Return the [x, y] coordinate for the center point of the cell that contains the specified text.  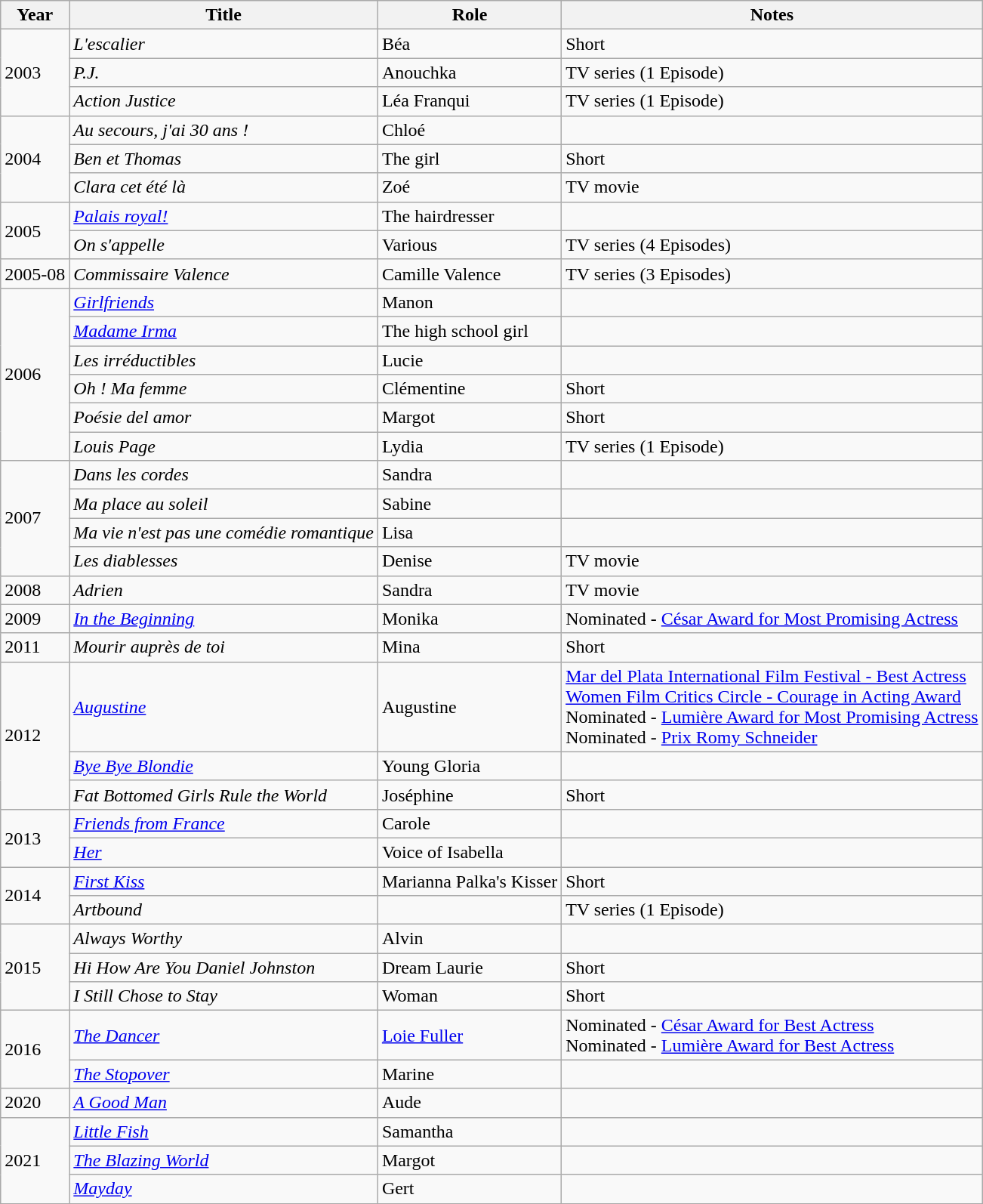
Nominated - César Award for Most Promising Actress [772, 619]
Girlfriends [223, 302]
Madame Irma [223, 331]
First Kiss [223, 881]
Clémentine [470, 389]
The Dancer [223, 1035]
Monika [470, 619]
P.J. [223, 73]
Various [470, 245]
Always Worthy [223, 939]
Woman [470, 996]
2015 [35, 968]
Role [470, 15]
2013 [35, 838]
Alvin [470, 939]
Carole [470, 823]
2008 [35, 590]
Her [223, 852]
Nominated - César Award for Best ActressNominated - Lumière Award for Best Actress [772, 1035]
2006 [35, 374]
2009 [35, 619]
The high school girl [470, 331]
Loie Fuller [470, 1035]
Sabine [470, 504]
Denise [470, 561]
Anouchka [470, 73]
Dream Laurie [470, 968]
Aude [470, 1103]
Mourir auprès de toi [223, 647]
Marine [470, 1074]
Adrien [223, 590]
2014 [35, 896]
2004 [35, 159]
L'escalier [223, 44]
Manon [470, 302]
Ma place au soleil [223, 504]
2012 [35, 736]
Ma vie n'est pas une comédie romantique [223, 533]
2005 [35, 230]
The girl [470, 159]
Fat Bottomed Girls Rule the World [223, 795]
The Blazing World [223, 1160]
A Good Man [223, 1103]
Louis Page [223, 446]
Oh ! Ma femme [223, 389]
Gert [470, 1189]
Marianna Palka's Kisser [470, 881]
Zoé [470, 187]
Friends from France [223, 823]
Bye Bye Blondie [223, 766]
The hairdresser [470, 216]
Les irréductibles [223, 360]
Ben et Thomas [223, 159]
In the Beginning [223, 619]
Les diablesses [223, 561]
Chloé [470, 130]
Title [223, 15]
Hi How Are You Daniel Johnston [223, 968]
Lucie [470, 360]
Notes [772, 15]
Léa Franqui [470, 101]
TV series (3 Episodes) [772, 273]
2020 [35, 1103]
2003 [35, 73]
Mina [470, 647]
Lisa [470, 533]
Commissaire Valence [223, 273]
Palais royal! [223, 216]
I Still Chose to Stay [223, 996]
2021 [35, 1160]
Clara cet été là [223, 187]
Young Gloria [470, 766]
Camille Valence [470, 273]
Mayday [223, 1189]
2011 [35, 647]
Year [35, 15]
Lydia [470, 446]
Au secours, j'ai 30 ans ! [223, 130]
Samantha [470, 1131]
Little Fish [223, 1131]
Voice of Isabella [470, 852]
Dans les cordes [223, 475]
Artbound [223, 910]
TV series (4 Episodes) [772, 245]
2016 [35, 1050]
Action Justice [223, 101]
2007 [35, 518]
2005-08 [35, 273]
Poésie del amor [223, 418]
On s'appelle [223, 245]
Joséphine [470, 795]
Béa [470, 44]
The Stopover [223, 1074]
